Detect which cell encompasses the target text, then output its [x, y] center coordinate. 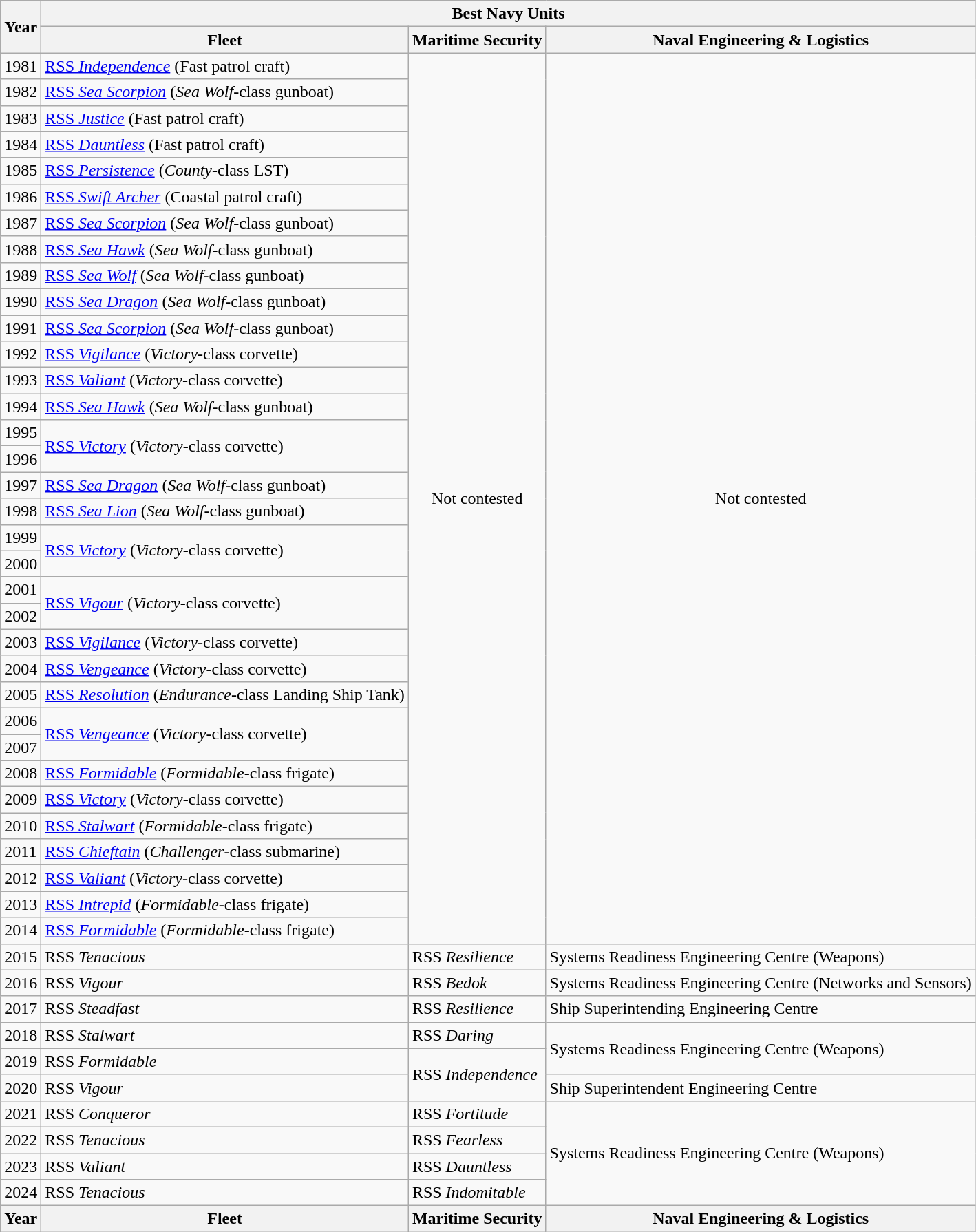
2013 [21, 904]
1988 [21, 249]
RSS Stalwart [225, 1035]
1989 [21, 275]
2021 [21, 1114]
2016 [21, 983]
RSS Dauntless [477, 1167]
Best Navy Units [509, 14]
RSS Stalwart (Formidable-class frigate) [225, 826]
1994 [21, 407]
2004 [21, 668]
1990 [21, 301]
1983 [21, 118]
2015 [21, 957]
Ship Superintending Engineering Centre [761, 1009]
1991 [21, 328]
2019 [21, 1061]
2017 [21, 1009]
1981 [21, 66]
RSS Bedok [477, 983]
2010 [21, 826]
1997 [21, 485]
2009 [21, 800]
2003 [21, 642]
RSS Independence [477, 1074]
1998 [21, 511]
RSS Resolution (Endurance-class Landing Ship Tank) [225, 694]
2012 [21, 878]
2002 [21, 616]
2011 [21, 852]
1995 [21, 433]
1986 [21, 197]
Ship Superintendent Engineering Centre [761, 1087]
RSS Sea Wolf (Sea Wolf-class gunboat) [225, 275]
2024 [21, 1193]
RSS Sea Lion (Sea Wolf-class gunboat) [225, 511]
RSS Swift Archer (Coastal patrol craft) [225, 197]
RSS Dauntless (Fast patrol craft) [225, 145]
RSS Chieftain (Challenger-class submarine) [225, 852]
1985 [21, 171]
RSS Conqueror [225, 1114]
2022 [21, 1140]
2007 [21, 747]
RSS Daring [477, 1035]
2020 [21, 1087]
1993 [21, 381]
2000 [21, 564]
RSS Valiant [225, 1167]
RSS Indomitable [477, 1193]
RSS Fearless [477, 1140]
2005 [21, 694]
RSS Independence (Fast patrol craft) [225, 66]
1999 [21, 538]
2006 [21, 721]
1992 [21, 354]
1982 [21, 92]
RSS Fortitude [477, 1114]
RSS Steadfast [225, 1009]
RSS Intrepid (Formidable-class frigate) [225, 904]
2001 [21, 590]
1987 [21, 223]
RSS Formidable [225, 1061]
RSS Justice (Fast patrol craft) [225, 118]
RSS Persistence (County-class LST) [225, 171]
1996 [21, 459]
2008 [21, 774]
RSS Vigour (Victory-class corvette) [225, 603]
2023 [21, 1167]
Systems Readiness Engineering Centre (Networks and Sensors) [761, 983]
1984 [21, 145]
2014 [21, 931]
2018 [21, 1035]
